Provide the (x, y) coordinate of the cell's center where the given text is located.  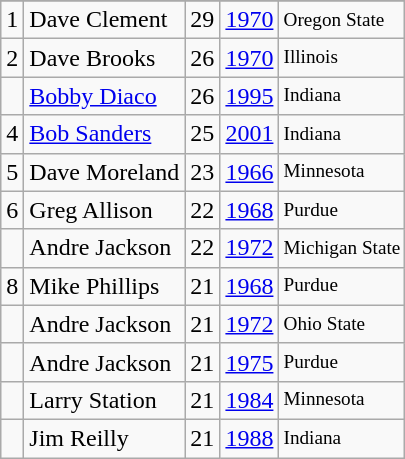
Illinois (342, 58)
Oregon State (342, 20)
1995 (250, 96)
Ohio State (342, 324)
2 (12, 58)
Dave Brooks (104, 58)
1988 (250, 438)
Dave Moreland (104, 172)
6 (12, 210)
29 (202, 20)
Bob Sanders (104, 134)
Bobby Diaco (104, 96)
1975 (250, 362)
Larry Station (104, 400)
Mike Phillips (104, 286)
1 (12, 20)
25 (202, 134)
Michigan State (342, 248)
2001 (250, 134)
5 (12, 172)
1984 (250, 400)
Dave Clement (104, 20)
23 (202, 172)
Greg Allison (104, 210)
8 (12, 286)
4 (12, 134)
Jim Reilly (104, 438)
1966 (250, 172)
